Output the [x, y] coordinate of the center of the cell containing the given text.  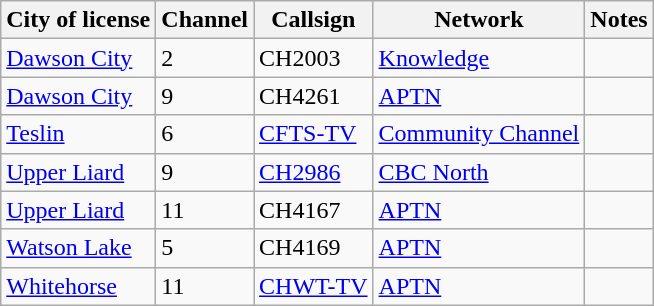
Watson Lake [78, 248]
Teslin [78, 134]
2 [205, 58]
Whitehorse [78, 286]
Channel [205, 20]
CHWT-TV [314, 286]
CH2003 [314, 58]
Community Channel [479, 134]
CBC North [479, 172]
Knowledge [479, 58]
6 [205, 134]
CH4261 [314, 96]
Network [479, 20]
CH2986 [314, 172]
5 [205, 248]
Callsign [314, 20]
CH4167 [314, 210]
CH4169 [314, 248]
CFTS-TV [314, 134]
City of license [78, 20]
Notes [619, 20]
